Identify which cell holds the provided text, then report its [x, y] central coordinate. 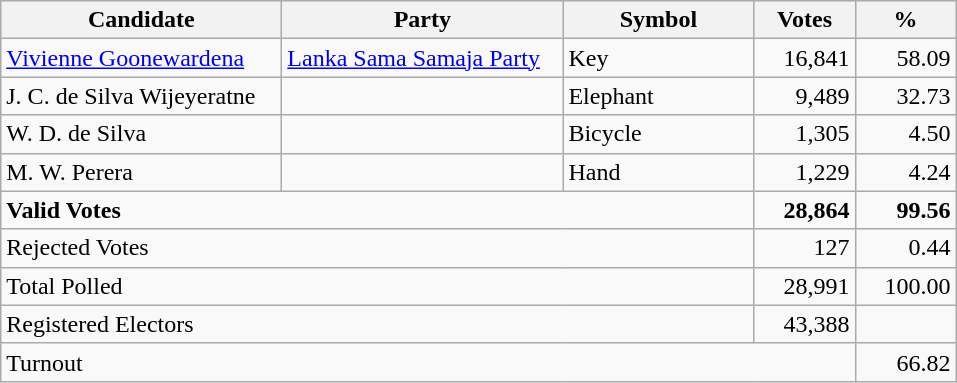
1,305 [804, 134]
Turnout [428, 362]
Symbol [658, 20]
4.24 [906, 172]
9,489 [804, 96]
% [906, 20]
M. W. Perera [142, 172]
Total Polled [378, 286]
100.00 [906, 286]
Valid Votes [378, 210]
Registered Electors [378, 324]
Key [658, 58]
Votes [804, 20]
W. D. de Silva [142, 134]
28,864 [804, 210]
Bicycle [658, 134]
Rejected Votes [378, 248]
Vivienne Goonewardena [142, 58]
Party [422, 20]
4.50 [906, 134]
127 [804, 248]
43,388 [804, 324]
1,229 [804, 172]
Elephant [658, 96]
32.73 [906, 96]
28,991 [804, 286]
J. C. de Silva Wijeyeratne [142, 96]
66.82 [906, 362]
99.56 [906, 210]
Lanka Sama Samaja Party [422, 58]
58.09 [906, 58]
16,841 [804, 58]
Hand [658, 172]
0.44 [906, 248]
Candidate [142, 20]
